Search for the cell housing the specified text and yield its (x, y) center coordinate. 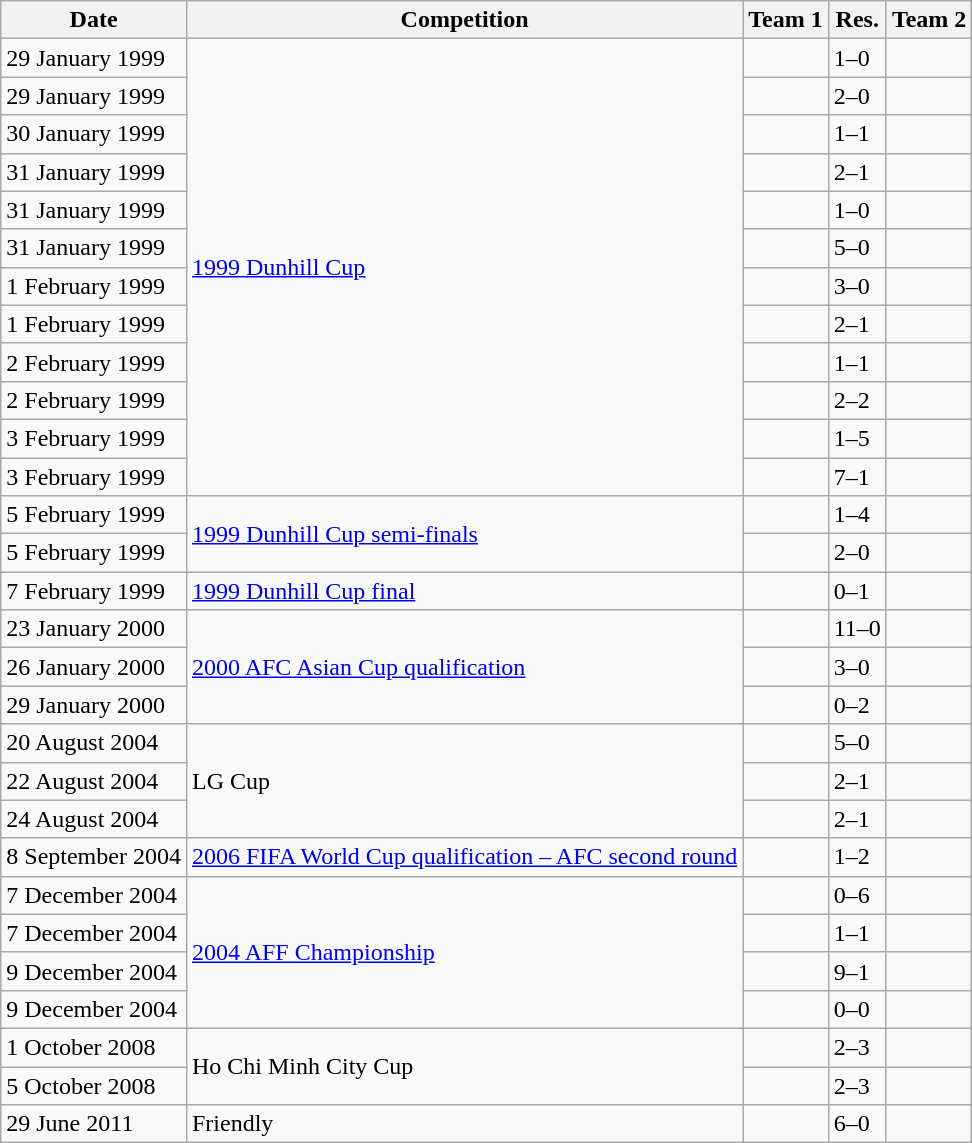
11–0 (857, 629)
1–4 (857, 515)
2004 AFF Championship (464, 952)
0–6 (857, 895)
7 February 1999 (94, 591)
23 January 2000 (94, 629)
24 August 2004 (94, 819)
Friendly (464, 1124)
5 October 2008 (94, 1085)
LG Cup (464, 781)
2000 AFC Asian Cup qualification (464, 667)
0–0 (857, 1009)
1999 Dunhill Cup final (464, 591)
2–2 (857, 400)
Team 2 (929, 20)
30 January 1999 (94, 134)
22 August 2004 (94, 781)
1 October 2008 (94, 1047)
Competition (464, 20)
9–1 (857, 971)
2006 FIFA World Cup qualification – AFC second round (464, 857)
1–2 (857, 857)
8 September 2004 (94, 857)
20 August 2004 (94, 743)
Ho Chi Minh City Cup (464, 1066)
29 January 2000 (94, 705)
0–1 (857, 591)
1999 Dunhill Cup semi-finals (464, 534)
Date (94, 20)
29 June 2011 (94, 1124)
Res. (857, 20)
Team 1 (786, 20)
6–0 (857, 1124)
0–2 (857, 705)
26 January 2000 (94, 667)
1–5 (857, 438)
7–1 (857, 477)
1999 Dunhill Cup (464, 268)
